Locate the cell with the specified text and output its (x, y) center coordinate. 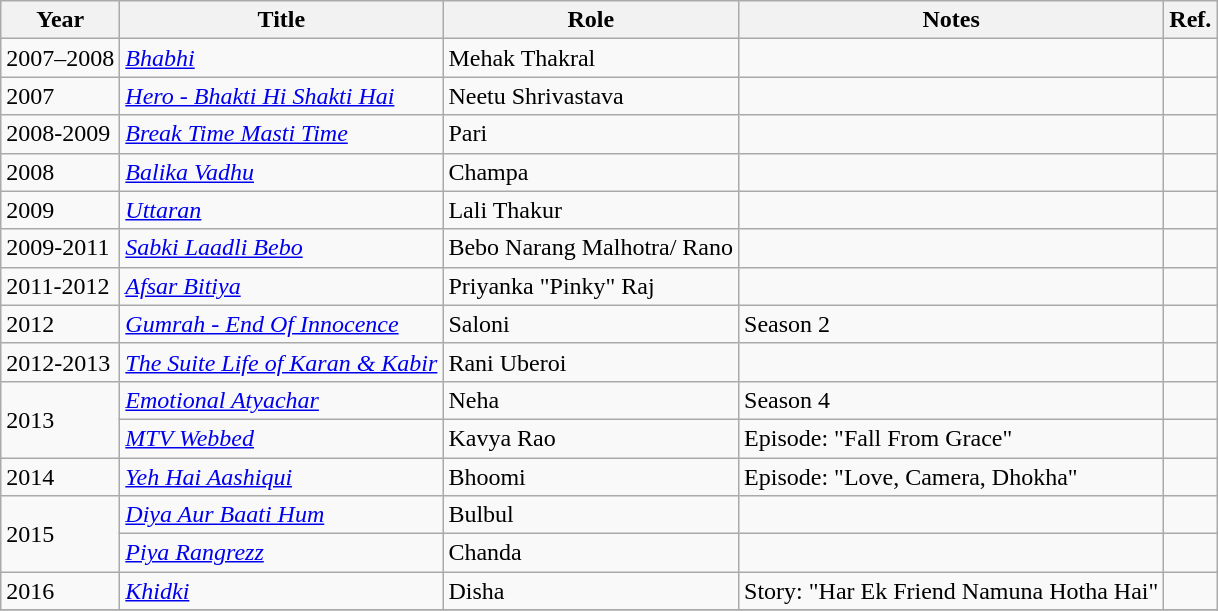
Uttaran (282, 210)
Saloni (591, 324)
Title (282, 20)
Notes (952, 20)
Priyanka "Pinky" Raj (591, 286)
Neetu Shrivastava (591, 96)
Chanda (591, 553)
2009-2011 (60, 248)
Afsar Bitiya (282, 286)
Bulbul (591, 515)
2015 (60, 534)
2012 (60, 324)
Mehak Thakral (591, 58)
2013 (60, 419)
Gumrah - End Of Innocence (282, 324)
2012-2013 (60, 362)
MTV Webbed (282, 438)
Emotional Atyachar (282, 400)
Yeh Hai Aashiqui (282, 477)
Episode: "Love, Camera, Dhokha" (952, 477)
Break Time Masti Time (282, 134)
2008 (60, 172)
Season 4 (952, 400)
The Suite Life of Karan & Kabir (282, 362)
Lali Thakur (591, 210)
Hero - Bhakti Hi Shakti Hai (282, 96)
2007–2008 (60, 58)
Piya Rangrezz (282, 553)
Kavya Rao (591, 438)
Bhabhi (282, 58)
Diya Aur Baati Hum (282, 515)
Ref. (1190, 20)
Sabki Laadli Bebo (282, 248)
2014 (60, 477)
2011-2012 (60, 286)
Rani Uberoi (591, 362)
2008-2009 (60, 134)
Neha (591, 400)
2016 (60, 591)
Bebo Narang Malhotra/ Rano (591, 248)
Role (591, 20)
Champa (591, 172)
2007 (60, 96)
Year (60, 20)
Story: "Har Ek Friend Namuna Hotha Hai" (952, 591)
Disha (591, 591)
Pari (591, 134)
Episode: "Fall From Grace" (952, 438)
Bhoomi (591, 477)
2009 (60, 210)
Balika Vadhu (282, 172)
Season 2 (952, 324)
Khidki (282, 591)
